Locate the cell with the specified text and output its (X, Y) center coordinate. 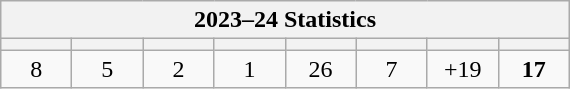
2 (178, 69)
5 (108, 69)
26 (320, 69)
7 (392, 69)
1 (250, 69)
17 (534, 69)
+19 (462, 69)
8 (36, 69)
2023–24 Statistics (285, 20)
